Capture the cell that displays the provided text and extract its (x, y) central coordinate. 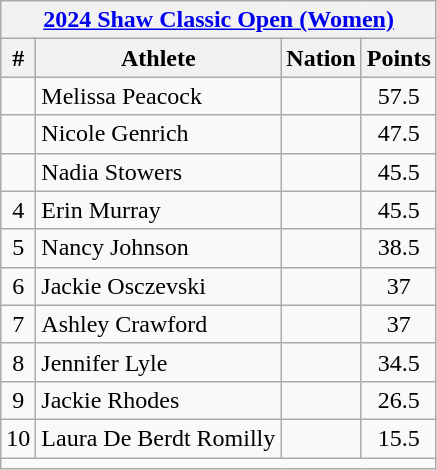
15.5 (398, 438)
# (18, 58)
38.5 (398, 248)
Nadia Stowers (158, 172)
Erin Murray (158, 210)
8 (18, 362)
Nation (321, 58)
Athlete (158, 58)
Melissa Peacock (158, 96)
5 (18, 248)
Laura De Berdt Romilly (158, 438)
34.5 (398, 362)
57.5 (398, 96)
26.5 (398, 400)
Ashley Crawford (158, 324)
6 (18, 286)
Jackie Rhodes (158, 400)
10 (18, 438)
Jennifer Lyle (158, 362)
Nancy Johnson (158, 248)
Points (398, 58)
47.5 (398, 134)
Nicole Genrich (158, 134)
7 (18, 324)
2024 Shaw Classic Open (Women) (219, 20)
4 (18, 210)
Jackie Osczevski (158, 286)
9 (18, 400)
